Identify which cell holds the provided text, then report its [X, Y] central coordinate. 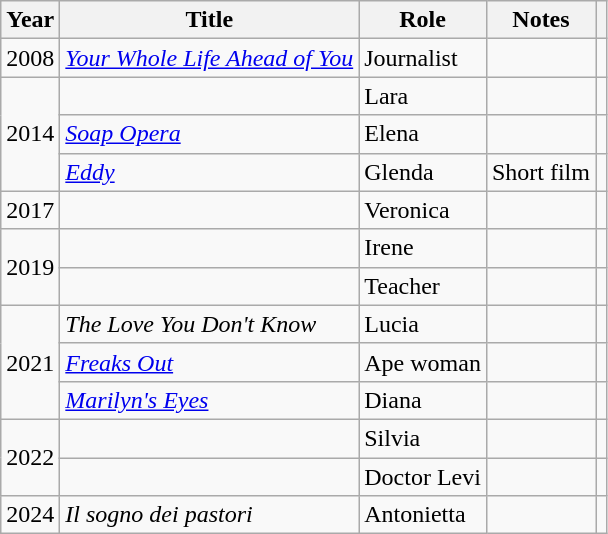
Silvia [423, 438]
2024 [30, 515]
2008 [30, 58]
Teacher [423, 286]
Your Whole Life Ahead of You [210, 58]
Role [423, 20]
Elena [423, 134]
Doctor Levi [423, 477]
Short film [540, 172]
Ape woman [423, 362]
Year [30, 20]
Antonietta [423, 515]
Lucia [423, 324]
2021 [30, 362]
Glenda [423, 172]
Irene [423, 248]
Lara [423, 96]
Diana [423, 400]
The Love You Don't Know [210, 324]
Eddy [210, 172]
2014 [30, 134]
Freaks Out [210, 362]
Veronica [423, 210]
2019 [30, 267]
Il sogno dei pastori [210, 515]
2017 [30, 210]
Marilyn's Eyes [210, 400]
Journalist [423, 58]
Soap Opera [210, 134]
Title [210, 20]
2022 [30, 457]
Notes [540, 20]
